Output the [X, Y] coordinate of the center of the cell containing the given text.  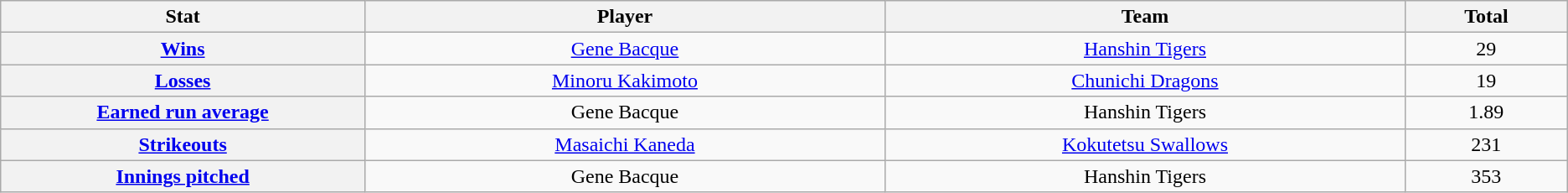
231 [1486, 144]
Earned run average [183, 112]
Chunichi Dragons [1144, 81]
Innings pitched [183, 176]
Team [1144, 17]
29 [1486, 49]
Losses [183, 81]
Wins [183, 49]
Masaichi Kaneda [625, 144]
Kokutetsu Swallows [1144, 144]
Minoru Kakimoto [625, 81]
353 [1486, 176]
Player [625, 17]
Strikeouts [183, 144]
Total [1486, 17]
Stat [183, 17]
1.89 [1486, 112]
19 [1486, 81]
